Return the [x, y] coordinate for the center point of the cell that contains the specified text.  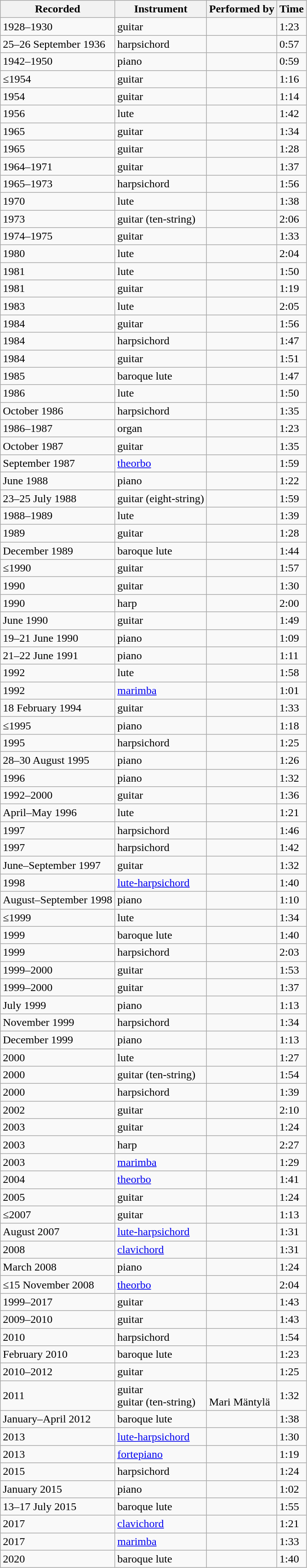
≤1995 [58, 725]
1996 [58, 778]
August–September 1998 [58, 900]
1:51 [292, 358]
1956 [58, 114]
1942–1950 [58, 62]
1:41 [292, 1180]
Recorded [58, 9]
1:22 [292, 481]
2:27 [292, 1145]
fortepiano [161, 1454]
December 1999 [58, 1040]
1:16 [292, 79]
April–May 1996 [58, 813]
1928–1930 [58, 27]
January–April 2012 [58, 1419]
1:10 [292, 900]
Performed by [242, 9]
1:01 [292, 690]
23–25 July 1988 [58, 498]
1:49 [292, 621]
1992–2000 [58, 795]
1:58 [292, 673]
1:55 [292, 1506]
Time [292, 9]
June 1990 [58, 621]
≤2007 [58, 1215]
1:14 [292, 96]
0:57 [292, 44]
Instrument [161, 9]
1988–1989 [58, 516]
January 2015 [58, 1489]
December 1989 [58, 551]
19–21 June 1990 [58, 638]
1:02 [292, 1489]
1965–1973 [58, 184]
0:59 [292, 62]
1983 [58, 306]
June 1988 [58, 481]
1:18 [292, 725]
2002 [58, 1110]
guitar (eight-string) [161, 498]
2020 [58, 1559]
October 1986 [58, 411]
1989 [58, 533]
1954 [58, 96]
July 1999 [58, 1005]
November 1999 [58, 1022]
≤1990 [58, 568]
1970 [58, 201]
1973 [58, 219]
September 1987 [58, 463]
18 February 1994 [58, 708]
2:03 [292, 952]
13–17 July 2015 [58, 1506]
2:05 [292, 306]
March 2008 [58, 1267]
2008 [58, 1249]
organ [161, 428]
guitarguitar (ten-string) [161, 1395]
≤1999 [58, 918]
1:29 [292, 1162]
2011 [58, 1395]
1985 [58, 376]
1964–1971 [58, 166]
2015 [58, 1472]
28–30 August 1995 [58, 760]
1:09 [292, 638]
2:00 [292, 603]
1:27 [292, 1057]
Mari Mäntylä [242, 1395]
2005 [58, 1197]
1998 [58, 883]
2:10 [292, 1110]
June–September 1997 [58, 865]
1999–2017 [58, 1302]
1980 [58, 254]
1:46 [292, 830]
1974–1975 [58, 236]
≤1954 [58, 79]
1:57 [292, 568]
1986–1987 [58, 428]
≤15 November 2008 [58, 1284]
1986 [58, 393]
1:26 [292, 760]
August 2007 [58, 1232]
25–26 September 1936 [58, 44]
2004 [58, 1180]
2010 [58, 1337]
2010–2012 [58, 1372]
1:44 [292, 551]
1:36 [292, 795]
2009–2010 [58, 1319]
2:06 [292, 219]
1995 [58, 743]
February 2010 [58, 1355]
October 1987 [58, 446]
1:53 [292, 970]
1:11 [292, 655]
21–22 June 1991 [58, 655]
